Detect which cell encompasses the target text, then output its [X, Y] center coordinate. 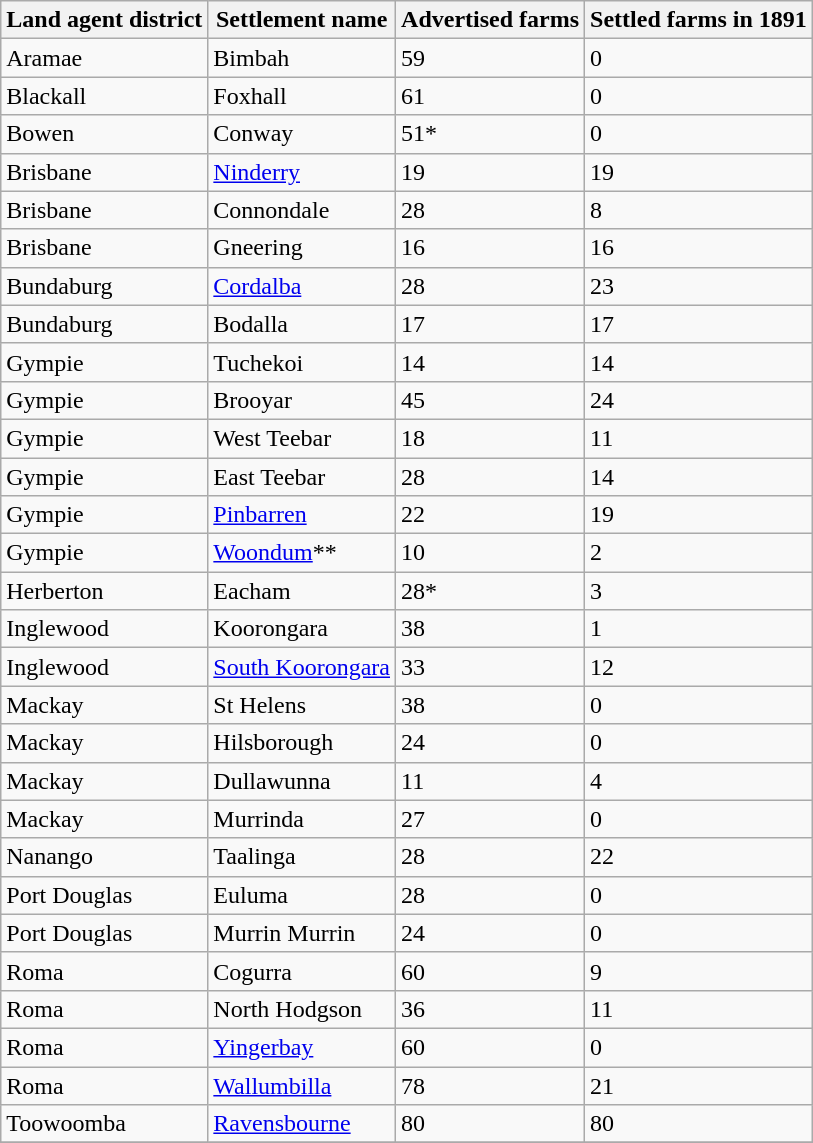
Cordalba [302, 286]
18 [490, 438]
Bimbah [302, 58]
Euluma [302, 895]
Murrin Murrin [302, 933]
Toowoomba [104, 1124]
45 [490, 400]
Hilsborough [302, 743]
Conway [302, 134]
Nanango [104, 857]
78 [490, 1085]
1 [699, 629]
Blackall [104, 96]
Advertised farms [490, 20]
Foxhall [302, 96]
Gneering [302, 248]
2 [699, 553]
Aramae [104, 58]
Wallumbilla [302, 1085]
3 [699, 591]
Bodalla [302, 324]
Brooyar [302, 400]
Land agent district [104, 20]
9 [699, 971]
12 [699, 667]
Tuchekoi [302, 362]
West Teebar [302, 438]
28* [490, 591]
Settlement name [302, 20]
Woondum** [302, 553]
33 [490, 667]
Cogurra [302, 971]
South Koorongara [302, 667]
Herberton [104, 591]
51* [490, 134]
21 [699, 1085]
East Teebar [302, 477]
Koorongara [302, 629]
59 [490, 58]
Murrinda [302, 819]
36 [490, 1009]
Yingerbay [302, 1047]
23 [699, 286]
Bowen [104, 134]
Connondale [302, 210]
10 [490, 553]
Ravensbourne [302, 1124]
Ninderry [302, 172]
St Helens [302, 705]
Pinbarren [302, 515]
27 [490, 819]
61 [490, 96]
Eacham [302, 591]
North Hodgson [302, 1009]
Dullawunna [302, 781]
Settled farms in 1891 [699, 20]
Taalinga [302, 857]
4 [699, 781]
8 [699, 210]
